Find where the given text appears and provide that cell's center as [x, y] coordinate. 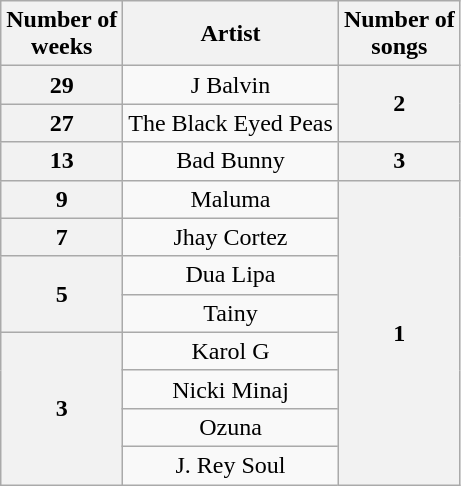
Bad Bunny [231, 161]
Tainy [231, 313]
Number ofweeks [62, 34]
Karol G [231, 351]
7 [62, 237]
Nicki Minaj [231, 389]
J Balvin [231, 85]
29 [62, 85]
13 [62, 161]
9 [62, 199]
Maluma [231, 199]
Ozuna [231, 427]
1 [399, 332]
Dua Lipa [231, 275]
The Black Eyed Peas [231, 123]
2 [399, 104]
Number ofsongs [399, 34]
J. Rey Soul [231, 465]
5 [62, 294]
Artist [231, 34]
Jhay Cortez [231, 237]
27 [62, 123]
